Return the (X, Y) coordinate for the center point of the cell that contains the specified text.  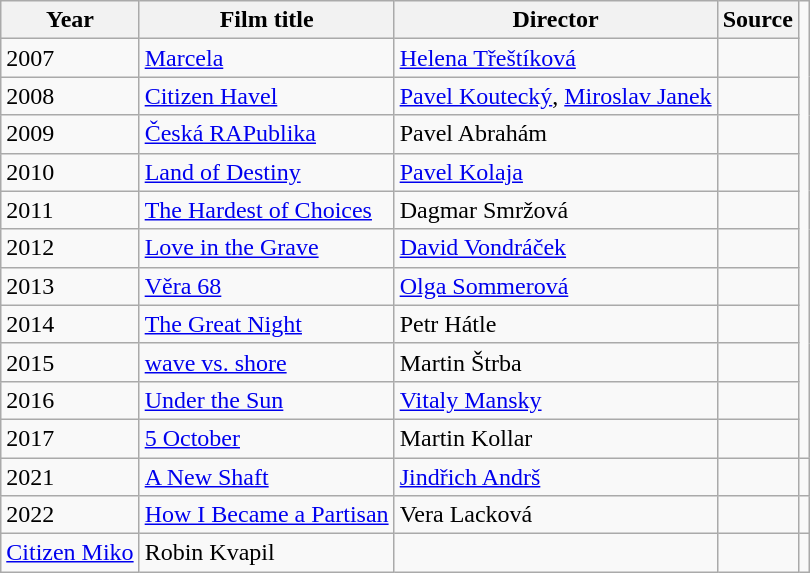
How I Became a Partisan (266, 515)
Helena Třeštíková (556, 58)
Česká RAPublika (266, 134)
2014 (70, 324)
Věra 68 (266, 286)
Robin Kvapil (266, 553)
wave vs. shore (266, 362)
Pavel Koutecký, Miroslav Janek (556, 96)
Year (70, 20)
2011 (70, 210)
Jindřich Andrš (556, 477)
The Great Night (266, 324)
A New Shaft (266, 477)
2021 (70, 477)
2012 (70, 248)
5 October (266, 438)
Vera Lacková (556, 515)
Citizen Miko (70, 553)
Citizen Havel (266, 96)
Dagmar Smržová (556, 210)
Martin Kollar (556, 438)
Pavel Abrahám (556, 134)
Director (556, 20)
David Vondráček (556, 248)
2015 (70, 362)
Under the Sun (266, 400)
2007 (70, 58)
2008 (70, 96)
2010 (70, 172)
Martin Štrba (556, 362)
Love in the Grave (266, 248)
Olga Sommerová (556, 286)
Film title (266, 20)
Source (758, 20)
2009 (70, 134)
2017 (70, 438)
The Hardest of Choices (266, 210)
Petr Hátle (556, 324)
Vitaly Mansky (556, 400)
2022 (70, 515)
Marcela (266, 58)
2016 (70, 400)
2013 (70, 286)
Pavel Kolaja (556, 172)
Land of Destiny (266, 172)
